Output the (X, Y) coordinate of the center of the cell containing the given text.  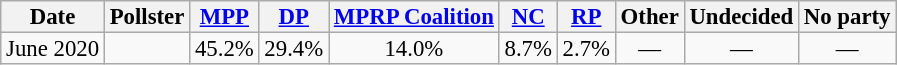
June 2020 (53, 49)
Other (650, 17)
DP (294, 17)
29.4% (294, 49)
NC (528, 17)
MPP (224, 17)
Pollster (146, 17)
2.7% (586, 49)
14.0% (414, 49)
8.7% (528, 49)
MPRP Coalition (414, 17)
Undecided (741, 17)
45.2% (224, 49)
No party (848, 17)
Date (53, 17)
RP (586, 17)
